For the text-containing cell, return its midpoint in (x, y) coordinate format. 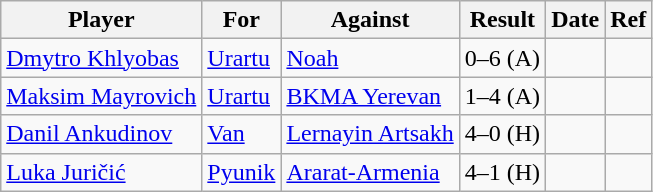
Dmytro Khlyobas (102, 58)
For (242, 20)
Maksim Mayrovich (102, 96)
4–1 (H) (502, 172)
0–6 (A) (502, 58)
Player (102, 20)
Pyunik (242, 172)
Luka Juričić (102, 172)
Ref (628, 20)
Against (370, 20)
Noah (370, 58)
BKMA Yerevan (370, 96)
Result (502, 20)
Ararat-Armenia (370, 172)
1–4 (A) (502, 96)
Lernayin Artsakh (370, 134)
Van (242, 134)
4–0 (H) (502, 134)
Date (576, 20)
Danil Ankudinov (102, 134)
